Extract the [X, Y] coordinate from the center of the cell holding the provided text.  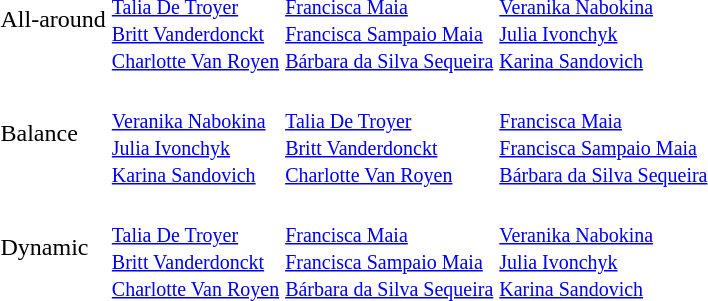
Talia De TroyerBritt VanderdoncktCharlotte Van Royen [390, 134]
Veranika NabokinaJulia IvonchykKarina Sandovich [195, 134]
